Capture the cell that displays the provided text and extract its (X, Y) central coordinate. 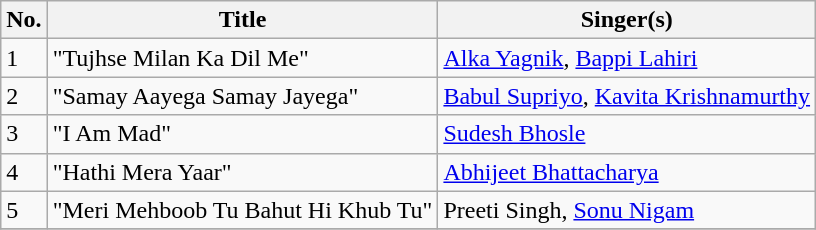
Title (242, 20)
No. (24, 20)
"Tujhse Milan Ka Dil Me" (242, 58)
Alka Yagnik, Bappi Lahiri (627, 58)
Abhijeet Bhattacharya (627, 172)
Sudesh Bhosle (627, 134)
"Samay Aayega Samay Jayega" (242, 96)
1 (24, 58)
Singer(s) (627, 20)
3 (24, 134)
"Meri Mehboob Tu Bahut Hi Khub Tu" (242, 210)
Preeti Singh, Sonu Nigam (627, 210)
5 (24, 210)
Babul Supriyo, Kavita Krishnamurthy (627, 96)
"Hathi Mera Yaar" (242, 172)
2 (24, 96)
4 (24, 172)
"I Am Mad" (242, 134)
